For the text-containing cell, return its midpoint in [x, y] coordinate format. 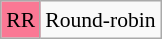
RR [20, 20]
Round-robin [100, 20]
